Determine the [x, y] coordinate at the center of the cell enclosing the given text.  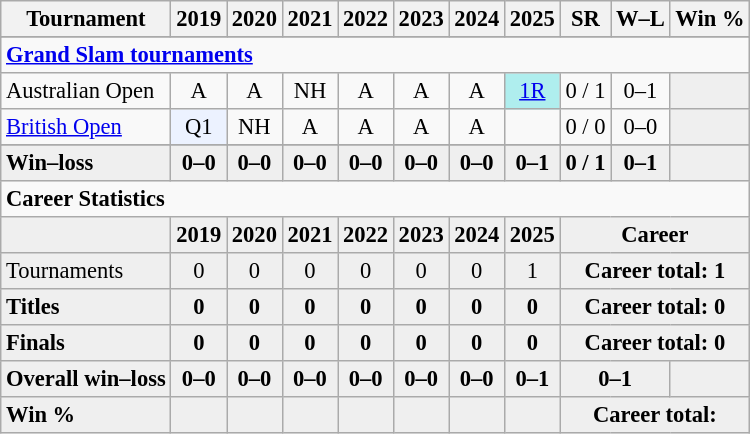
W–L [640, 19]
Tournaments [86, 271]
Overall win–loss [86, 379]
Career Statistics [376, 199]
Grand Slam tournaments [376, 55]
Finals [86, 343]
1 [533, 271]
SR [586, 19]
Career total: [655, 415]
1R [533, 91]
Tournament [86, 19]
Titles [86, 307]
British Open [86, 127]
Win–loss [86, 163]
Q1 [199, 127]
Career total: 1 [655, 271]
Australian Open [86, 91]
0 / 0 [586, 127]
Career [655, 235]
